Locate the cell with the specified text and output its (x, y) center coordinate. 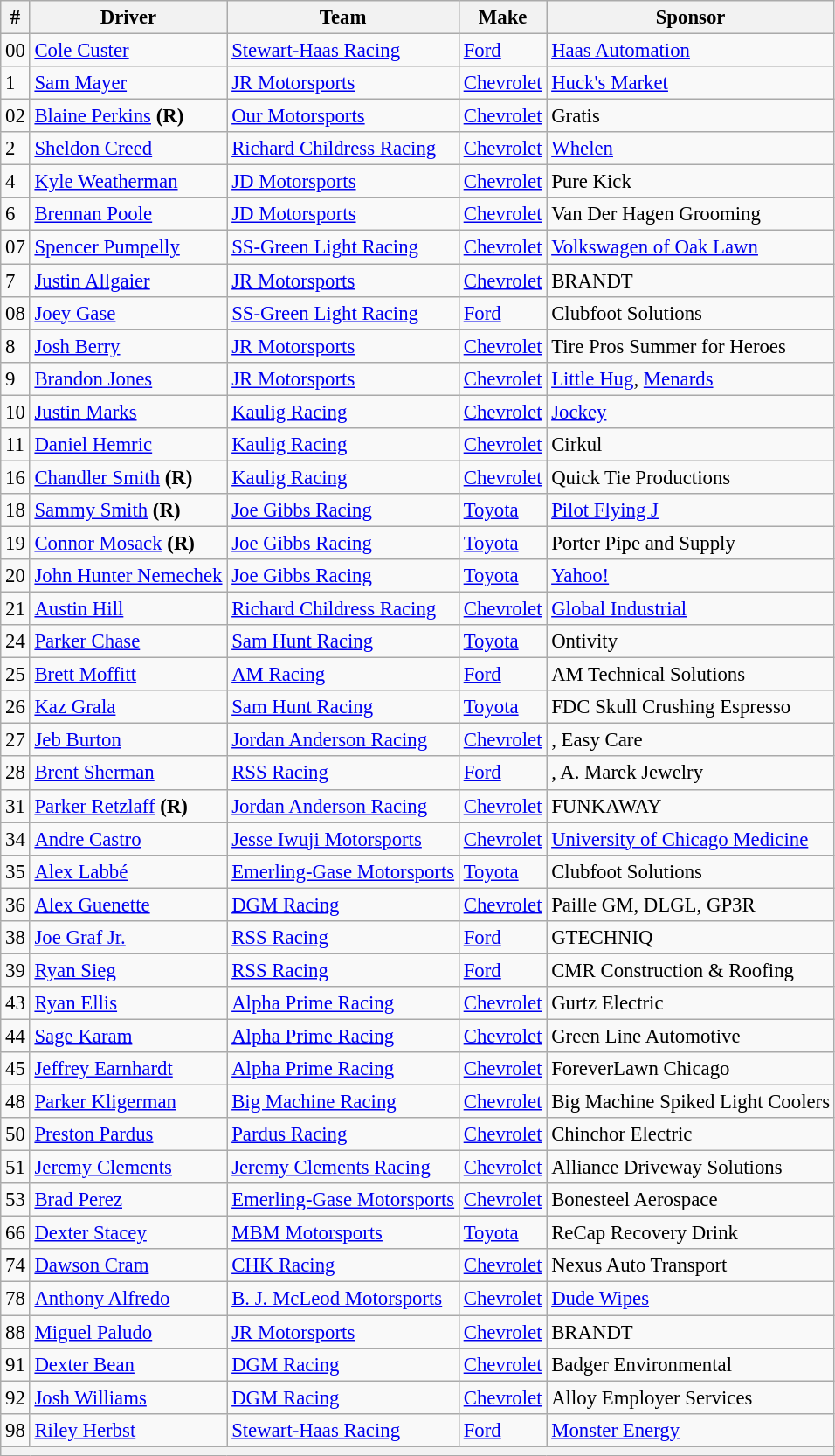
Connor Mosack (R) (128, 543)
Justin Marks (128, 412)
07 (16, 247)
Little Hug, Menards (691, 378)
Andre Castro (128, 839)
FUNKAWAY (691, 806)
35 (16, 871)
Miguel Paludo (128, 1332)
Haas Automation (691, 51)
Blaine Perkins (R) (128, 116)
CMR Construction & Roofing (691, 970)
8 (16, 346)
Monster Energy (691, 1430)
Jeremy Clements Racing (343, 1168)
Big Machine Racing (343, 1102)
Pilot Flying J (691, 510)
25 (16, 675)
Quick Tie Productions (691, 477)
Alex Labbé (128, 871)
Dexter Bean (128, 1364)
Alex Guenette (128, 905)
Pure Kick (691, 182)
Kaz Grala (128, 707)
18 (16, 510)
Jesse Iwuji Motorsports (343, 839)
Ryan Sieg (128, 970)
ReCap Recovery Drink (691, 1233)
Badger Environmental (691, 1364)
Gurtz Electric (691, 1003)
Volkswagen of Oak Lawn (691, 247)
78 (16, 1299)
34 (16, 839)
39 (16, 970)
1 (16, 83)
45 (16, 1069)
MBM Motorsports (343, 1233)
Team (343, 17)
Jeffrey Earnhardt (128, 1069)
Jeremy Clements (128, 1168)
Sammy Smith (R) (128, 510)
Paille GM, DLGL, GP3R (691, 905)
Big Machine Spiked Light Coolers (691, 1102)
51 (16, 1168)
Gratis (691, 116)
Riley Herbst (128, 1430)
Driver (128, 17)
AM Racing (343, 675)
Brennan Poole (128, 214)
74 (16, 1266)
AM Technical Solutions (691, 675)
31 (16, 806)
Brett Moffitt (128, 675)
Spencer Pumpelly (128, 247)
Ontivity (691, 641)
Dexter Stacey (128, 1233)
2 (16, 149)
Brent Sherman (128, 773)
66 (16, 1233)
Anthony Alfredo (128, 1299)
, Easy Care (691, 740)
92 (16, 1397)
, A. Marek Jewelry (691, 773)
Josh Williams (128, 1397)
Brandon Jones (128, 378)
Nexus Auto Transport (691, 1266)
John Hunter Nemechek (128, 576)
36 (16, 905)
Sheldon Creed (128, 149)
Van Der Hagen Grooming (691, 214)
Parker Retzlaff (R) (128, 806)
Jockey (691, 412)
FDC Skull Crushing Espresso (691, 707)
Tire Pros Summer for Heroes (691, 346)
53 (16, 1200)
91 (16, 1364)
19 (16, 543)
43 (16, 1003)
Cole Custer (128, 51)
Parker Kligerman (128, 1102)
Our Motorsports (343, 116)
ForeverLawn Chicago (691, 1069)
20 (16, 576)
Daniel Hemric (128, 445)
Bonesteel Aerospace (691, 1200)
10 (16, 412)
50 (16, 1134)
Austin Hill (128, 609)
88 (16, 1332)
38 (16, 938)
Joe Graf Jr. (128, 938)
Josh Berry (128, 346)
7 (16, 281)
Jeb Burton (128, 740)
26 (16, 707)
GTECHNIQ (691, 938)
Whelen (691, 149)
Alloy Employer Services (691, 1397)
44 (16, 1036)
Chandler Smith (R) (128, 477)
Chinchor Electric (691, 1134)
Justin Allgaier (128, 281)
16 (16, 477)
Cirkul (691, 445)
27 (16, 740)
Green Line Automotive (691, 1036)
9 (16, 378)
Huck's Market (691, 83)
University of Chicago Medicine (691, 839)
28 (16, 773)
Joey Gase (128, 313)
CHK Racing (343, 1266)
11 (16, 445)
4 (16, 182)
02 (16, 116)
Porter Pipe and Supply (691, 543)
Dawson Cram (128, 1266)
B. J. McLeod Motorsports (343, 1299)
Kyle Weatherman (128, 182)
Sam Mayer (128, 83)
24 (16, 641)
Pardus Racing (343, 1134)
Global Industrial (691, 609)
Preston Pardus (128, 1134)
Sponsor (691, 17)
6 (16, 214)
08 (16, 313)
Sage Karam (128, 1036)
Make (502, 17)
# (16, 17)
48 (16, 1102)
Parker Chase (128, 641)
Alliance Driveway Solutions (691, 1168)
Dude Wipes (691, 1299)
00 (16, 51)
98 (16, 1430)
Brad Perez (128, 1200)
Ryan Ellis (128, 1003)
21 (16, 609)
Yahoo! (691, 576)
